From the cell containing the given text, extract its center point as (x, y) coordinate. 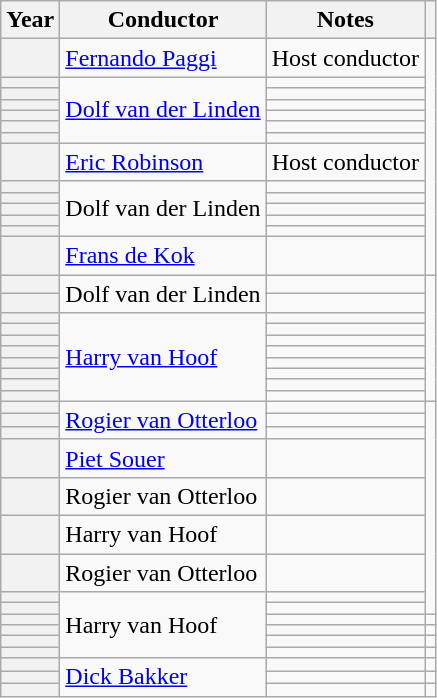
Fernando Paggi (163, 58)
Year (30, 20)
Eric Robinson (163, 162)
Dick Bakker (163, 677)
Piet Souer (163, 458)
Notes (345, 20)
Frans de Kok (163, 256)
Conductor (163, 20)
